Detect which cell encompasses the target text, then output its (x, y) center coordinate. 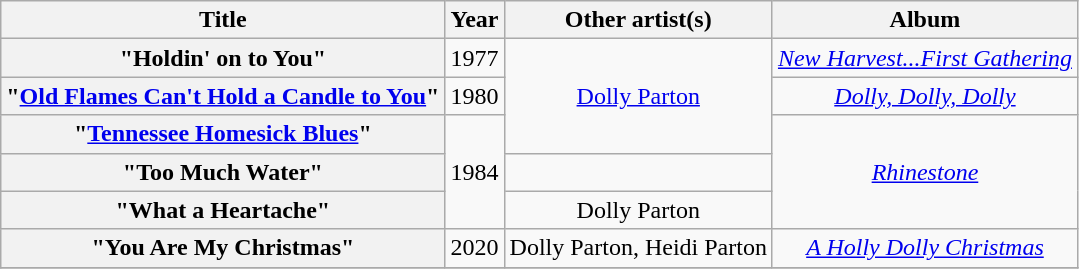
"Too Much Water" (223, 172)
"Tennessee Homesick Blues" (223, 134)
Year (474, 20)
2020 (474, 248)
Title (223, 20)
"You Are My Christmas" (223, 248)
Dolly Parton, Heidi Parton (638, 248)
"Old Flames Can't Hold a Candle to You" (223, 96)
Album (924, 20)
1977 (474, 58)
1984 (474, 172)
Rhinestone (924, 172)
"What a Heartache" (223, 210)
1980 (474, 96)
New Harvest...First Gathering (924, 58)
Other artist(s) (638, 20)
"Holdin' on to You" (223, 58)
A Holly Dolly Christmas (924, 248)
Dolly, Dolly, Dolly (924, 96)
